From the cell containing the given text, extract its center point as (X, Y) coordinate. 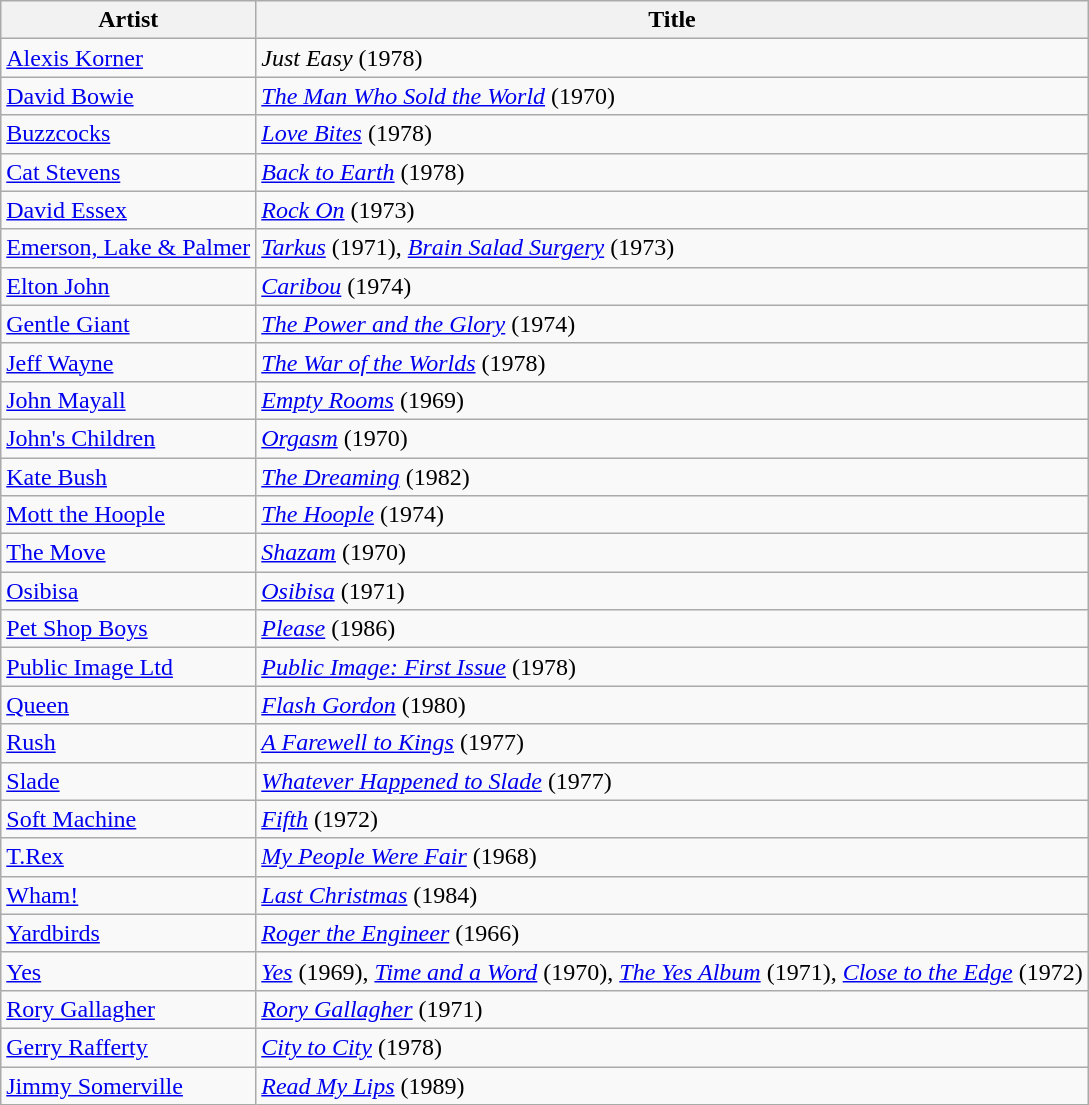
Title (672, 20)
Orgasm (1970) (672, 438)
Public Image Ltd (128, 667)
Osibisa (128, 591)
The Hoople (1974) (672, 515)
Rush (128, 743)
Whatever Happened to Slade (1977) (672, 781)
Jimmy Somerville (128, 1085)
Slade (128, 781)
Public Image: First Issue (1978) (672, 667)
Rory Gallagher (128, 1009)
Rock On (1973) (672, 210)
Buzzcocks (128, 134)
Wham! (128, 895)
John Mayall (128, 400)
Soft Machine (128, 819)
City to City (1978) (672, 1047)
David Essex (128, 210)
Fifth (1972) (672, 819)
Yes (1969), Time and a Word (1970), The Yes Album (1971), Close to the Edge (1972) (672, 971)
Elton John (128, 286)
David Bowie (128, 96)
Read My Lips (1989) (672, 1085)
Yes (128, 971)
Emerson, Lake & Palmer (128, 248)
Gentle Giant (128, 324)
Osibisa (1971) (672, 591)
Mott the Hoople (128, 515)
Just Easy (1978) (672, 58)
Yardbirds (128, 933)
Last Christmas (1984) (672, 895)
T.Rex (128, 857)
Gerry Rafferty (128, 1047)
A Farewell to Kings (1977) (672, 743)
Shazam (1970) (672, 553)
The War of the Worlds (1978) (672, 362)
John's Children (128, 438)
Empty Rooms (1969) (672, 400)
The Move (128, 553)
The Power and the Glory (1974) (672, 324)
Flash Gordon (1980) (672, 705)
The Man Who Sold the World (1970) (672, 96)
Roger the Engineer (1966) (672, 933)
Queen (128, 705)
Caribou (1974) (672, 286)
Cat Stevens (128, 172)
Please (1986) (672, 629)
My People Were Fair (1968) (672, 857)
The Dreaming (1982) (672, 477)
Rory Gallagher (1971) (672, 1009)
Tarkus (1971), Brain Salad Surgery (1973) (672, 248)
Alexis Korner (128, 58)
Back to Earth (1978) (672, 172)
Artist (128, 20)
Love Bites (1978) (672, 134)
Pet Shop Boys (128, 629)
Jeff Wayne (128, 362)
Kate Bush (128, 477)
